Determine the (x, y) coordinate at the center of the cell enclosing the given text.  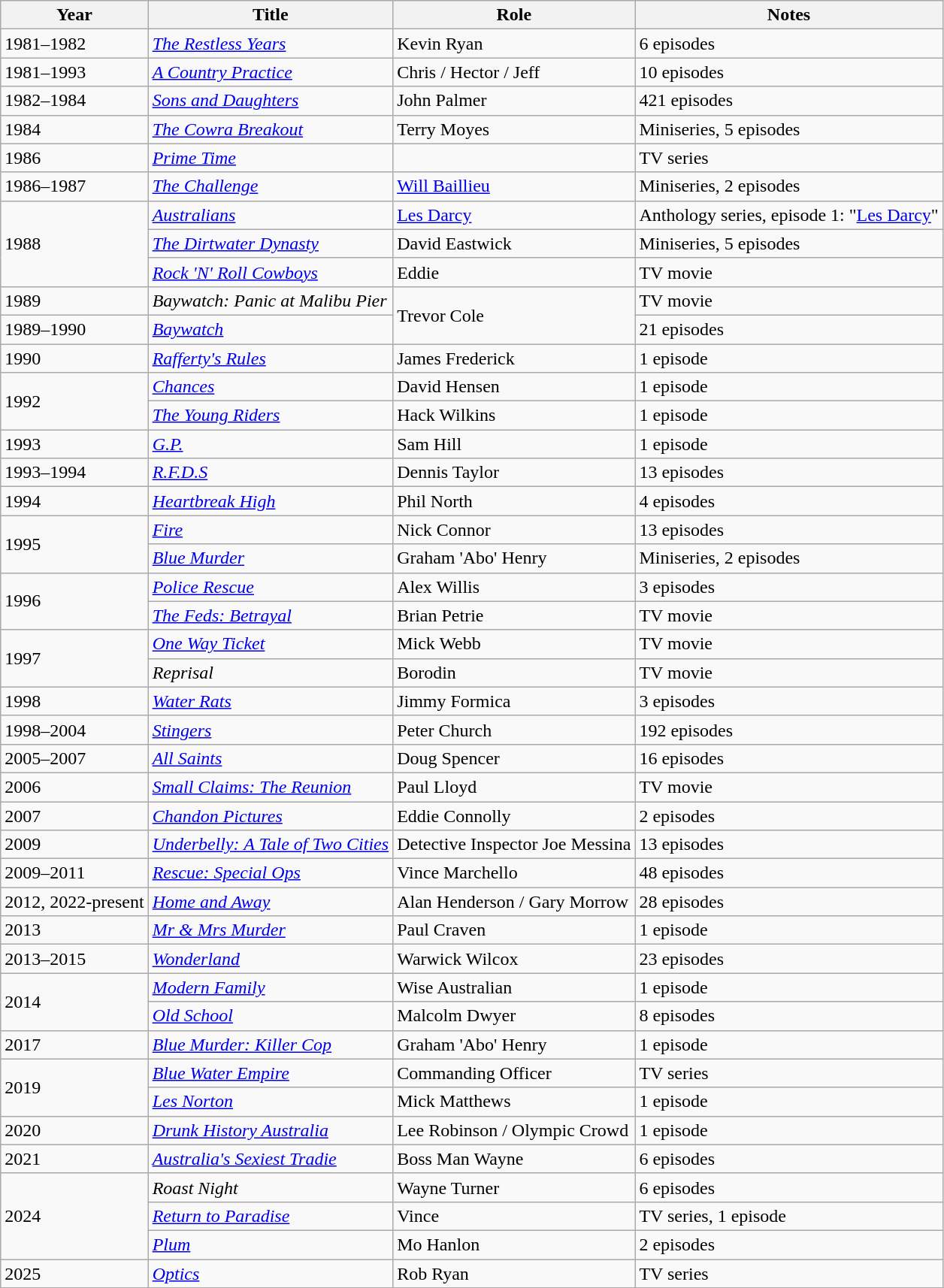
2013–2015 (74, 959)
Rock 'N' Roll Cowboys (271, 272)
2013 (74, 930)
Notes (789, 15)
Jimmy Formica (514, 701)
Terry Moyes (514, 129)
1984 (74, 129)
Dennis Taylor (514, 473)
Vince (514, 1216)
Will Baillieu (514, 186)
1989–1990 (74, 329)
TV series, 1 episode (789, 1216)
Water Rats (271, 701)
Mick Webb (514, 644)
Hack Wilkins (514, 416)
1981–1993 (74, 72)
1988 (74, 243)
Blue Murder: Killer Cop (271, 1045)
1996 (74, 601)
Lee Robinson / Olympic Crowd (514, 1130)
2020 (74, 1130)
1990 (74, 358)
Modern Family (271, 987)
Rafferty's Rules (271, 358)
The Restless Years (271, 44)
Nick Connor (514, 530)
James Frederick (514, 358)
Title (271, 15)
Chandon Pictures (271, 815)
One Way Ticket (271, 644)
David Hensen (514, 387)
Paul Craven (514, 930)
2007 (74, 815)
Warwick Wilcox (514, 959)
Detective Inspector Joe Messina (514, 845)
1982–1984 (74, 101)
Home and Away (271, 902)
Chances (271, 387)
Vince Marchello (514, 873)
Heartbreak High (271, 501)
Optics (271, 1274)
2017 (74, 1045)
1998–2004 (74, 730)
Les Darcy (514, 215)
421 episodes (789, 101)
All Saints (271, 758)
1993–1994 (74, 473)
Rob Ryan (514, 1274)
Mr & Mrs Murder (271, 930)
Eddie (514, 272)
Les Norton (271, 1102)
28 episodes (789, 902)
A Country Practice (271, 72)
Rescue: Special Ops (271, 873)
Wayne Turner (514, 1187)
8 episodes (789, 1016)
Phil North (514, 501)
Role (514, 15)
Paul Lloyd (514, 787)
Year (74, 15)
1994 (74, 501)
Mo Hanlon (514, 1244)
Brian Petrie (514, 615)
2009–2011 (74, 873)
1992 (74, 401)
48 episodes (789, 873)
The Young Riders (271, 416)
Doug Spencer (514, 758)
1995 (74, 544)
Mick Matthews (514, 1102)
Alex Willis (514, 587)
Blue Murder (271, 558)
10 episodes (789, 72)
The Feds: Betrayal (271, 615)
Eddie Connolly (514, 815)
The Cowra Breakout (271, 129)
1986–1987 (74, 186)
Plum (271, 1244)
Borodin (514, 673)
Wise Australian (514, 987)
G.P. (271, 444)
Blue Water Empire (271, 1073)
Prime Time (271, 158)
Sam Hill (514, 444)
Peter Church (514, 730)
Commanding Officer (514, 1073)
Chris / Hector / Jeff (514, 72)
Malcolm Dwyer (514, 1016)
1998 (74, 701)
Anthology series, episode 1: "Les Darcy" (789, 215)
Drunk History Australia (271, 1130)
1986 (74, 158)
The Dirtwater Dynasty (271, 243)
192 episodes (789, 730)
R.F.D.S (271, 473)
2006 (74, 787)
1989 (74, 301)
1993 (74, 444)
Sons and Daughters (271, 101)
2024 (74, 1216)
2012, 2022-present (74, 902)
Trevor Cole (514, 315)
Australia's Sexiest Tradie (271, 1159)
David Eastwick (514, 243)
Return to Paradise (271, 1216)
2014 (74, 1002)
Small Claims: The Reunion (271, 787)
Underbelly: A Tale of Two Cities (271, 845)
2019 (74, 1087)
2009 (74, 845)
Stingers (271, 730)
2021 (74, 1159)
1981–1982 (74, 44)
Australians (271, 215)
Fire (271, 530)
Baywatch (271, 329)
4 episodes (789, 501)
The Challenge (271, 186)
Roast Night (271, 1187)
1997 (74, 658)
Baywatch: Panic at Malibu Pier (271, 301)
Old School (271, 1016)
Kevin Ryan (514, 44)
Wonderland (271, 959)
2025 (74, 1274)
Boss Man Wayne (514, 1159)
2005–2007 (74, 758)
Reprisal (271, 673)
Alan Henderson / Gary Morrow (514, 902)
Police Rescue (271, 587)
John Palmer (514, 101)
21 episodes (789, 329)
23 episodes (789, 959)
16 episodes (789, 758)
